Pinpoint the cell where the given text exists, returning its (x, y) midpoint coordinate. 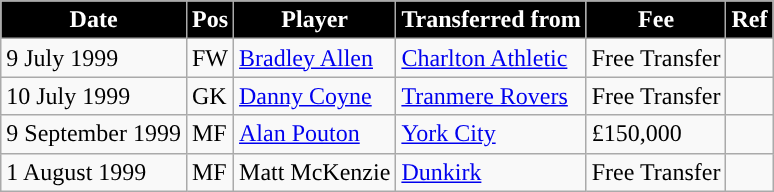
1 August 1999 (94, 172)
Date (94, 20)
9 July 1999 (94, 58)
Fee (656, 20)
Tranmere Rovers (491, 96)
Bradley Allen (315, 58)
Alan Pouton (315, 134)
Charlton Athletic (491, 58)
9 September 1999 (94, 134)
Transferred from (491, 20)
Pos (210, 20)
Dunkirk (491, 172)
Ref (750, 20)
£150,000 (656, 134)
York City (491, 134)
GK (210, 96)
Player (315, 20)
10 July 1999 (94, 96)
FW (210, 58)
Danny Coyne (315, 96)
Matt McKenzie (315, 172)
